Capture the cell that displays the provided text and extract its [X, Y] central coordinate. 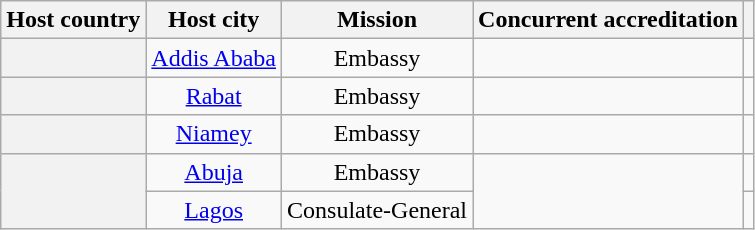
Niamey [214, 134]
Addis Ababa [214, 58]
Host city [214, 20]
Abuja [214, 172]
Mission [378, 20]
Lagos [214, 210]
Host country [74, 20]
Consulate-General [378, 210]
Concurrent accreditation [608, 20]
Rabat [214, 96]
